Pinpoint the cell where the given text exists, returning its (X, Y) midpoint coordinate. 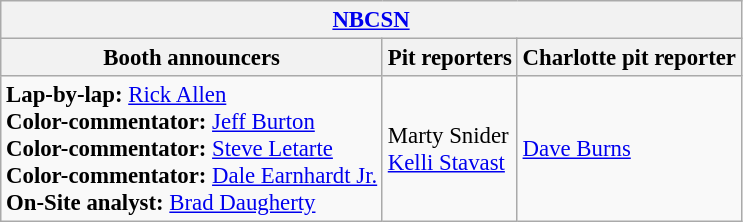
Marty SniderKelli Stavast (450, 149)
Charlotte pit reporter (629, 58)
Dave Burns (629, 149)
Booth announcers (192, 58)
Pit reporters (450, 58)
NBCSN (372, 20)
